Provide the [X, Y] coordinate of the cell's center where the given text is located.  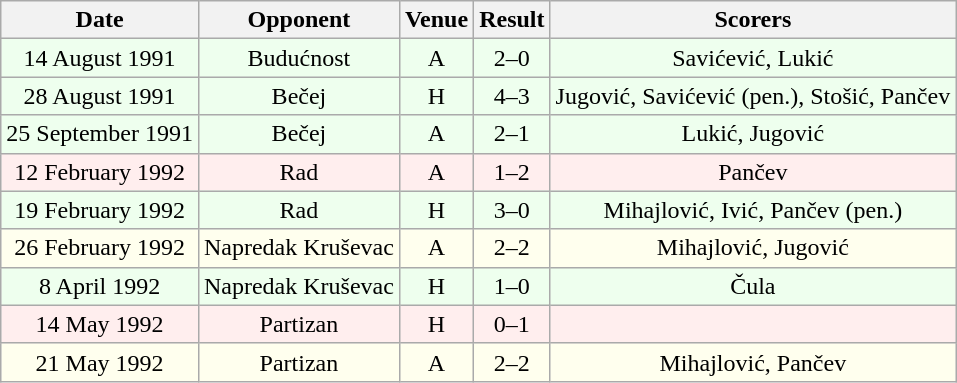
19 February 1992 [100, 210]
0–1 [512, 324]
Opponent [298, 20]
2–1 [512, 134]
26 February 1992 [100, 248]
21 May 1992 [100, 362]
Result [512, 20]
Mihajlović, Jugović [753, 248]
Venue [436, 20]
12 February 1992 [100, 172]
14 August 1991 [100, 58]
4–3 [512, 96]
Savićević, Lukić [753, 58]
3–0 [512, 210]
Mihajlović, Ivić, Pančev (pen.) [753, 210]
Lukić, Jugović [753, 134]
8 April 1992 [100, 286]
Jugović, Savićević (pen.), Stošić, Pančev [753, 96]
Date [100, 20]
1–0 [512, 286]
25 September 1991 [100, 134]
Pančev [753, 172]
Čula [753, 286]
Scorers [753, 20]
14 May 1992 [100, 324]
1–2 [512, 172]
Budućnost [298, 58]
28 August 1991 [100, 96]
2–0 [512, 58]
Mihajlović, Pančev [753, 362]
